Return the (x, y) coordinate for the center point of the cell that contains the specified text.  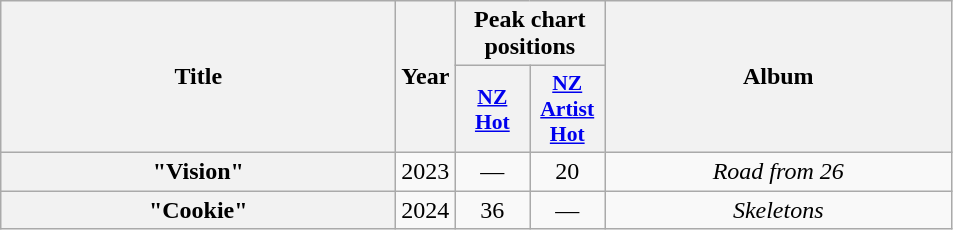
Road from 26 (778, 171)
"Vision" (198, 171)
"Cookie" (198, 209)
2024 (426, 209)
2023 (426, 171)
Skeletons (778, 209)
NZHot (492, 110)
36 (492, 209)
NZArtistHot (568, 110)
Year (426, 77)
Album (778, 77)
Peak chart positions (530, 34)
Title (198, 77)
20 (568, 171)
